Provide the [X, Y] coordinate of the cell's center where the given text is located.  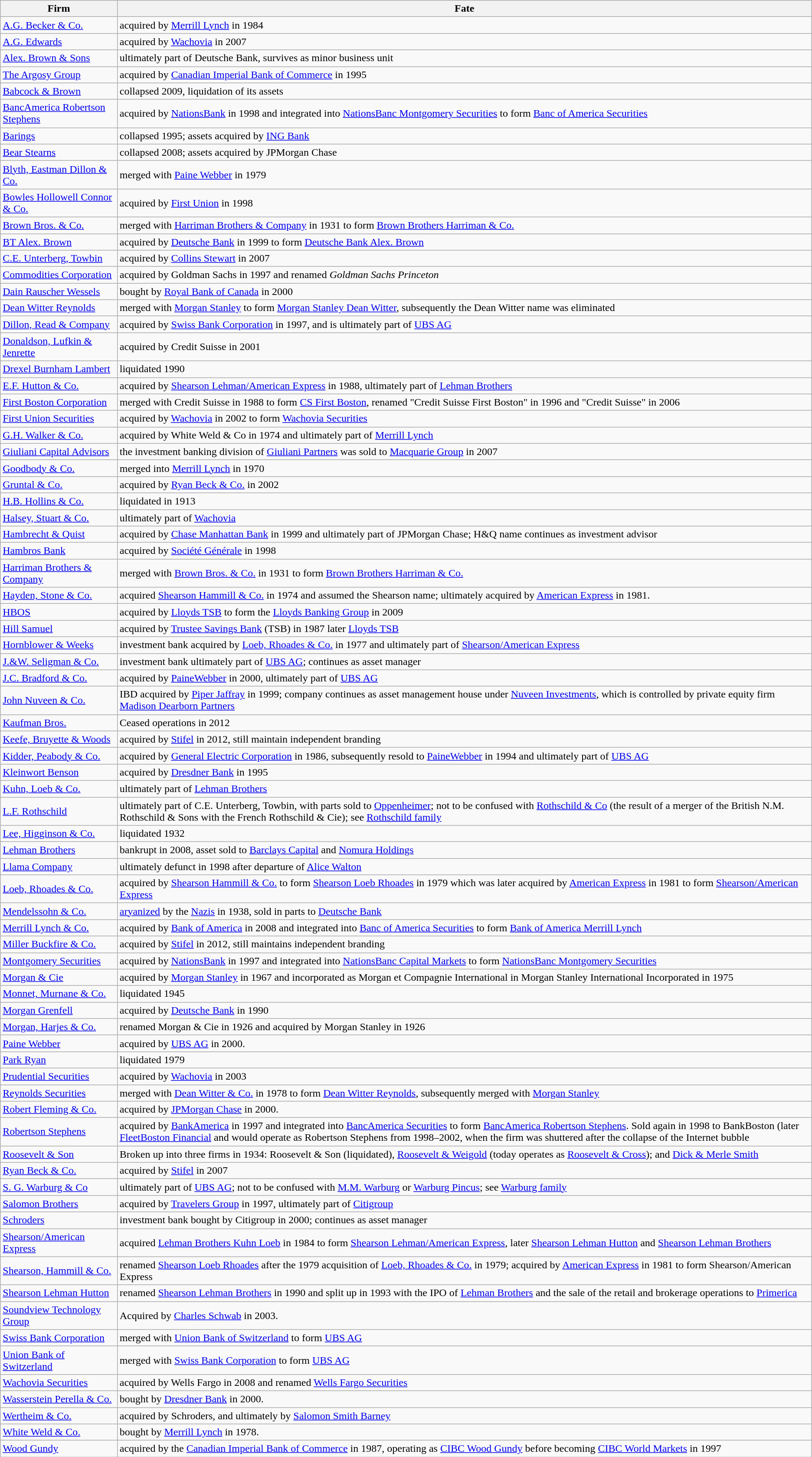
Wachovia Securities [59, 1382]
Giuliani Capital Advisors [59, 452]
E.F. Hutton & Co. [59, 386]
merged with Union Bank of Switzerland to form UBS AG [464, 1338]
Barings [59, 136]
Morgan Grenfell [59, 1010]
L.F. Rothschild [59, 811]
collapsed 1995; assets acquired by ING Bank [464, 136]
acquired by Lloyds TSB to form the Lloyds Banking Group in 2009 [464, 612]
Keefe, Bruyette & Woods [59, 739]
Robert Fleming & Co. [59, 1110]
Harriman Brothers & Company [59, 573]
renamed Morgan & Cie in 1926 and acquired by Morgan Stanley in 1926 [464, 1027]
acquired by UBS AG in 2000. [464, 1043]
Kidder, Peabody & Co. [59, 756]
Salomon Brothers [59, 1204]
acquired by Swiss Bank Corporation in 1997, and is ultimately part of UBS AG [464, 324]
Commodities Corporation [59, 275]
Donaldson, Lufkin & Jenrette [59, 347]
Hambros Bank [59, 551]
John Nuveen & Co. [59, 700]
Kuhn, Loeb & Co. [59, 789]
J.&W. Seligman & Co. [59, 661]
acquired Shearson Hammill & Co. in 1974 and assumed the Shearson name; ultimately acquired by American Express in 1981. [464, 596]
acquired by General Electric Corporation in 1986, subsequently resold to PaineWebber in 1994 and ultimately part of UBS AG [464, 756]
liquidated 1979 [464, 1060]
Dean Witter Reynolds [59, 308]
Babcock & Brown [59, 91]
The Argosy Group [59, 75]
investment bank acquired by Loeb, Rhoades & Co. in 1977 and ultimately part of Shearson/American Express [464, 645]
Kleinwort Benson [59, 772]
HBOS [59, 612]
Ceased operations in 2012 [464, 723]
Bowles Hollowell Connor & Co. [59, 203]
acquired by Travelers Group in 1997, ultimately part of Citigroup [464, 1204]
acquired by NationsBank in 1997 and integrated into NationsBanc Capital Markets to form NationsBanc Montgomery Securities [464, 961]
Morgan, Harjes & Co. [59, 1027]
Morgan & Cie [59, 977]
First Union Securities [59, 419]
liquidated in 1913 [464, 501]
Firm [59, 9]
Bear Stearns [59, 152]
acquired by Collins Stewart in 2007 [464, 259]
merged into Merrill Lynch in 1970 [464, 468]
ultimately part of Wachovia [464, 517]
S. G. Warburg & Co [59, 1187]
acquired by First Union in 1998 [464, 203]
Robertson Stephens [59, 1132]
Swiss Bank Corporation [59, 1338]
Hambrecht & Quist [59, 534]
Lehman Brothers [59, 850]
Kaufman Bros. [59, 723]
Ryan Beck & Co. [59, 1171]
Gruntal & Co. [59, 485]
investment bank bought by Citigroup in 2000; continues as asset manager [464, 1220]
merged with Paine Webber in 1979 [464, 174]
H.B. Hollins & Co. [59, 501]
acquired by Wells Fargo in 2008 and renamed Wells Fargo Securities [464, 1382]
Mendelssohn & Co. [59, 911]
Schroders [59, 1220]
Prudential Securities [59, 1076]
merged with Swiss Bank Corporation to form UBS AG [464, 1360]
acquired by Chase Manhattan Bank in 1999 and ultimately part of JPMorgan Chase; H&Q name continues as investment advisor [464, 534]
Wertheim & Co. [59, 1415]
Paine Webber [59, 1043]
acquired by Stifel in 2012, still maintain independent branding [464, 739]
Monnet, Murnane & Co. [59, 994]
acquired by Shearson Lehman/American Express in 1988, ultimately part of Lehman Brothers [464, 386]
Alex. Brown & Sons [59, 58]
collapsed 2009, liquidation of its assets [464, 91]
merged with Brown Bros. & Co. in 1931 to form Brown Brothers Harriman & Co. [464, 573]
bankrupt in 2008, asset sold to Barclays Capital and Nomura Holdings [464, 850]
acquired by Stifel in 2007 [464, 1171]
A.G. Becker & Co. [59, 25]
Lee, Higginson & Co. [59, 834]
acquired by Deutsche Bank in 1990 [464, 1010]
bought by Merrill Lynch in 1978. [464, 1432]
acquired by PaineWebber in 2000, ultimately part of UBS AG [464, 678]
acquired by Schroders, and ultimately by Salomon Smith Barney [464, 1415]
acquired by Canadian Imperial Bank of Commerce in 1995 [464, 75]
the investment banking division of Giuliani Partners was sold to Macquarie Group in 2007 [464, 452]
bought by Royal Bank of Canada in 2000 [464, 291]
aryanized by the Nazis in 1938, sold in parts to Deutsche Bank [464, 911]
acquired by Trustee Savings Bank (TSB) in 1987 later Lloyds TSB [464, 629]
acquired by Credit Suisse in 2001 [464, 347]
BT Alex. Brown [59, 242]
First Boston Corporation [59, 402]
Roosevelt & Son [59, 1154]
Miller Buckfire & Co. [59, 944]
Merrill Lynch & Co. [59, 928]
Wasserstein Perella & Co. [59, 1399]
acquired by Ryan Beck & Co. in 2002 [464, 485]
Dillon, Read & Company [59, 324]
Brown Bros. & Co. [59, 225]
J.C. Bradford & Co. [59, 678]
acquired by Wachovia in 2007 [464, 42]
Park Ryan [59, 1060]
merged with Morgan Stanley to form Morgan Stanley Dean Witter, subsequently the Dean Witter name was eliminated [464, 308]
acquired by Deutsche Bank in 1999 to form Deutsche Bank Alex. Brown [464, 242]
Drexel Burnham Lambert [59, 369]
acquired by the Canadian Imperial Bank of Commerce in 1987, operating as CIBC Wood Gundy before becoming CIBC World Markets in 1997 [464, 1449]
White Weld & Co. [59, 1432]
merged with Dean Witter & Co. in 1978 to form Dean Witter Reynolds, subsequently merged with Morgan Stanley [464, 1093]
Shearson Lehman Hutton [59, 1293]
Hornblower & Weeks [59, 645]
Hill Samuel [59, 629]
ultimately defunct in 1998 after departure of Alice Walton [464, 867]
liquidated 1945 [464, 994]
ultimately part of Lehman Brothers [464, 789]
merged with Credit Suisse in 1988 to form CS First Boston, renamed "Credit Suisse First Boston" in 1996 and "Credit Suisse" in 2006 [464, 402]
Shearson, Hammill & Co. [59, 1271]
acquired by NationsBank in 1998 and integrated into NationsBanc Montgomery Securities to form Banc of America Securities [464, 114]
acquired by Goldman Sachs in 1997 and renamed Goldman Sachs Princeton [464, 275]
acquired Lehman Brothers Kuhn Loeb in 1984 to form Shearson Lehman/American Express, later Shearson Lehman Hutton and Shearson Lehman Brothers [464, 1242]
liquidated 1990 [464, 369]
acquired by Wachovia in 2003 [464, 1076]
Blyth, Eastman Dillon & Co. [59, 174]
acquired by JPMorgan Chase in 2000. [464, 1110]
A.G. Edwards [59, 42]
collapsed 2008; assets acquired by JPMorgan Chase [464, 152]
Montgomery Securities [59, 961]
acquired by Bank of America in 2008 and integrated into Banc of America Securities to form Bank of America Merrill Lynch [464, 928]
acquired by Dresdner Bank in 1995 [464, 772]
BancAmerica Robertson Stephens [59, 114]
acquired by Merrill Lynch in 1984 [464, 25]
acquired by Wachovia in 2002 to form Wachovia Securities [464, 419]
C.E. Unterberg, Towbin [59, 259]
acquired by Morgan Stanley in 1967 and incorporated as Morgan et Compagnie International in Morgan Stanley International Incorporated in 1975 [464, 977]
investment bank ultimately part of UBS AG; continues as asset manager [464, 661]
Goodbody & Co. [59, 468]
Shearson/American Express [59, 1242]
Soundview Technology Group [59, 1315]
Reynolds Securities [59, 1093]
Loeb, Rhoades & Co. [59, 889]
acquired by White Weld & Co in 1974 and ultimately part of Merrill Lynch [464, 435]
ultimately part of Deutsche Bank, survives as minor business unit [464, 58]
Dain Rauscher Wessels [59, 291]
Wood Gundy [59, 1449]
acquired by Société Générale in 1998 [464, 551]
Fate [464, 9]
G.H. Walker & Co. [59, 435]
merged with Harriman Brothers & Company in 1931 to form Brown Brothers Harriman & Co. [464, 225]
ultimately part of UBS AG; not to be confused with M.M. Warburg or Warburg Pincus; see Warburg family [464, 1187]
liquidated 1932 [464, 834]
Hayden, Stone & Co. [59, 596]
Broken up into three firms in 1934: Roosevelt & Son (liquidated), Roosevelt & Weigold (today operates as Roosevelt & Cross); and Dick & Merle Smith [464, 1154]
Halsey, Stuart & Co. [59, 517]
Llama Company [59, 867]
Union Bank of Switzerland [59, 1360]
Acquired by Charles Schwab in 2003. [464, 1315]
bought by Dresdner Bank in 2000. [464, 1399]
acquired by Stifel in 2012, still maintains independent branding [464, 944]
